Return the (x, y) coordinate for the center point of the cell that contains the specified text.  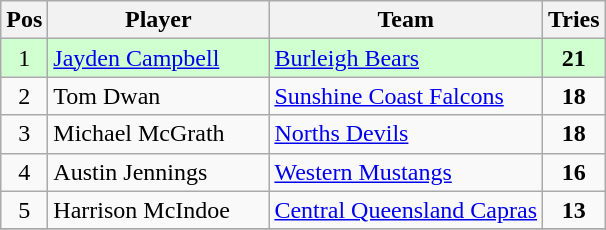
1 (24, 58)
2 (24, 96)
Austin Jennings (158, 172)
Harrison McIndoe (158, 210)
Team (406, 20)
Central Queensland Capras (406, 210)
4 (24, 172)
13 (574, 210)
Tries (574, 20)
Player (158, 20)
Tom Dwan (158, 96)
Norths Devils (406, 134)
21 (574, 58)
Pos (24, 20)
16 (574, 172)
Jayden Campbell (158, 58)
Sunshine Coast Falcons (406, 96)
Burleigh Bears (406, 58)
3 (24, 134)
5 (24, 210)
Western Mustangs (406, 172)
Michael McGrath (158, 134)
